Output the (x, y) coordinate of the center of the cell containing the given text.  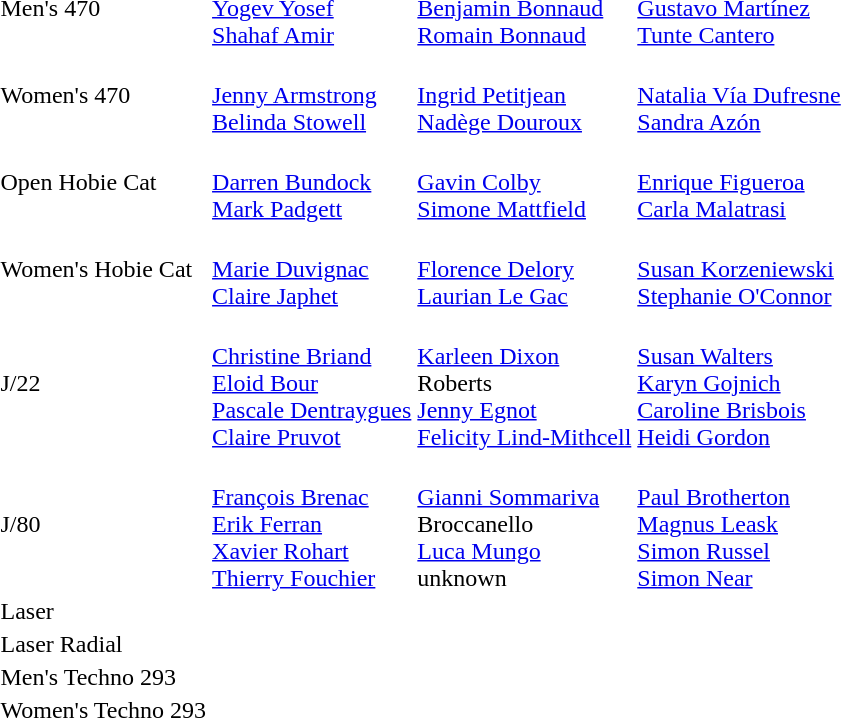
Gavin ColbySimone Mattfield (524, 182)
Christine BriandEloid BourPascale DentrayguesClaire Pruvot (312, 383)
Marie DuvignacClaire Japhet (312, 269)
Florence DeloryLaurian Le Gac (524, 269)
Gianni SommarivaBroccanelloLuca Mungounknown (524, 524)
Ingrid PetitjeanNadège Douroux (524, 95)
François BrenacErik FerranXavier RohartThierry Fouchier (312, 524)
Jenny ArmstrongBelinda Stowell (312, 95)
Darren BundockMark Padgett (312, 182)
Karleen DixonRobertsJenny EgnotFelicity Lind-Mithcell (524, 383)
